Scan for the cell matching the given text and deliver its (x, y) coordinate at center. 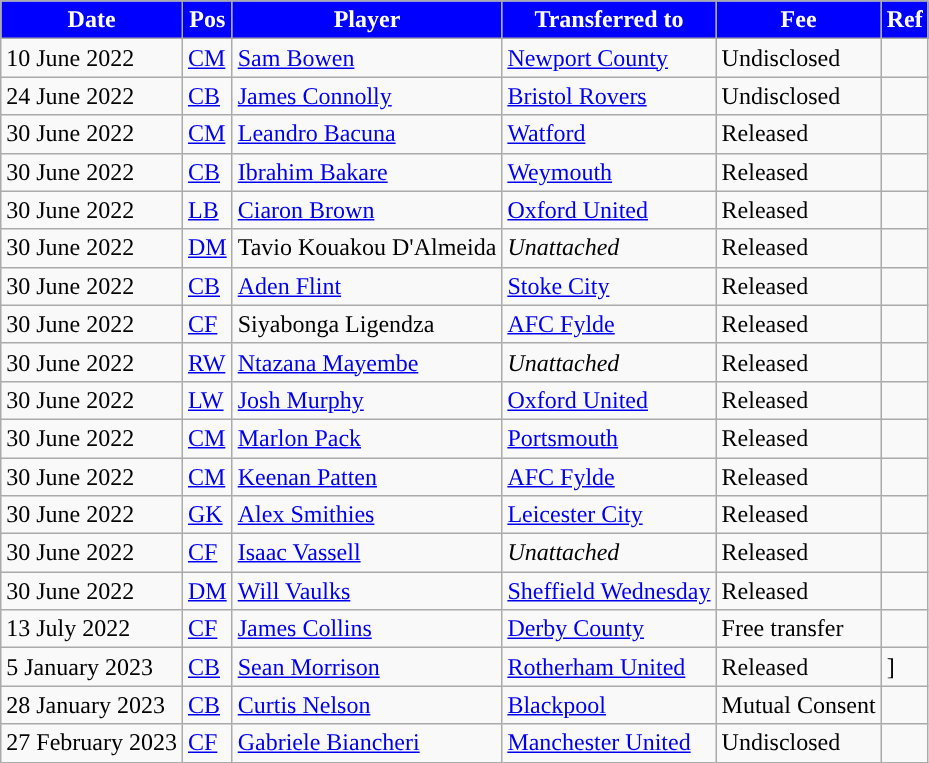
Leandro Bacuna (367, 134)
Portsmouth (609, 438)
Transferred to (609, 20)
Fee (798, 20)
Mutual Consent (798, 705)
Ntazana Mayembe (367, 362)
Derby County (609, 629)
Siyabonga Ligendza (367, 324)
Blackpool (609, 705)
James Connolly (367, 96)
GK (207, 515)
Free transfer (798, 629)
5 January 2023 (92, 667)
13 July 2022 (92, 629)
Stoke City (609, 286)
Manchester United (609, 743)
Date (92, 20)
Ciaron Brown (367, 210)
Isaac Vassell (367, 553)
24 June 2022 (92, 96)
Player (367, 20)
Curtis Nelson (367, 705)
Josh Murphy (367, 400)
Sean Morrison (367, 667)
27 February 2023 (92, 743)
LW (207, 400)
Tavio Kouakou D'Almeida (367, 248)
Watford (609, 134)
] (904, 667)
Sheffield Wednesday (609, 591)
Pos (207, 20)
Will Vaulks (367, 591)
28 January 2023 (92, 705)
Bristol Rovers (609, 96)
James Collins (367, 629)
Gabriele Biancheri (367, 743)
Marlon Pack (367, 438)
Rotherham United (609, 667)
LB (207, 210)
Aden Flint (367, 286)
Newport County (609, 58)
Ibrahim Bakare (367, 172)
10 June 2022 (92, 58)
Weymouth (609, 172)
Sam Bowen (367, 58)
Keenan Patten (367, 477)
RW (207, 362)
Alex Smithies (367, 515)
Leicester City (609, 515)
Ref (904, 20)
